Output the [X, Y] coordinate of the center of the cell containing the given text.  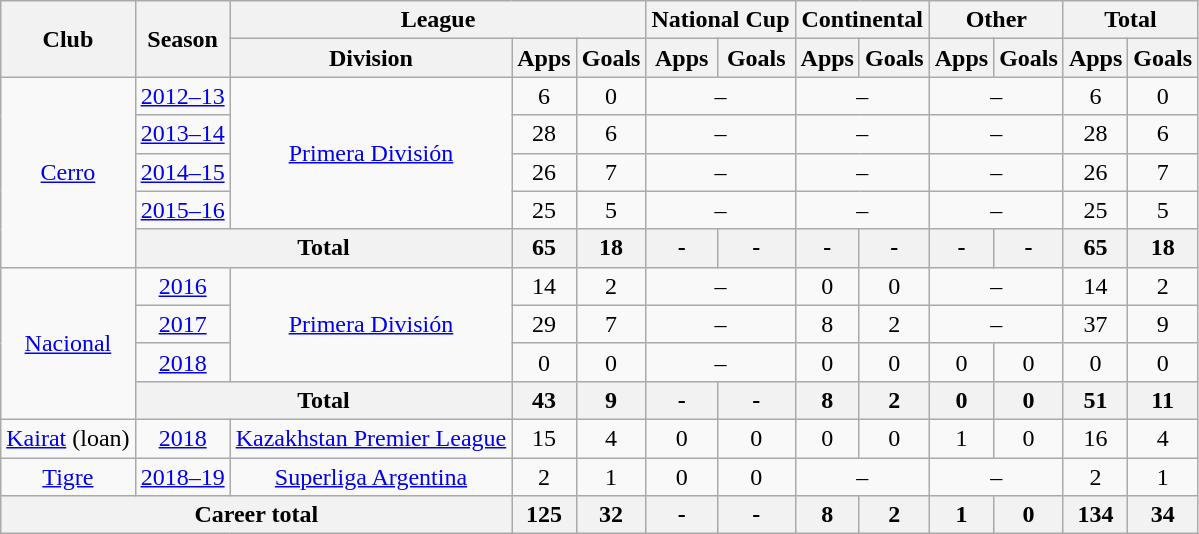
League [438, 20]
Continental [862, 20]
2012–13 [182, 96]
34 [1163, 515]
Kazakhstan Premier League [371, 438]
2014–15 [182, 172]
Nacional [68, 343]
2018–19 [182, 477]
37 [1095, 324]
11 [1163, 400]
15 [544, 438]
Division [371, 58]
134 [1095, 515]
125 [544, 515]
32 [611, 515]
2015–16 [182, 210]
29 [544, 324]
Kairat (loan) [68, 438]
2017 [182, 324]
43 [544, 400]
Club [68, 39]
Tigre [68, 477]
Superliga Argentina [371, 477]
Cerro [68, 172]
Season [182, 39]
16 [1095, 438]
Career total [256, 515]
2013–14 [182, 134]
Other [996, 20]
National Cup [720, 20]
2016 [182, 286]
51 [1095, 400]
